Return the [x, y] coordinate for the center point of the cell that contains the specified text.  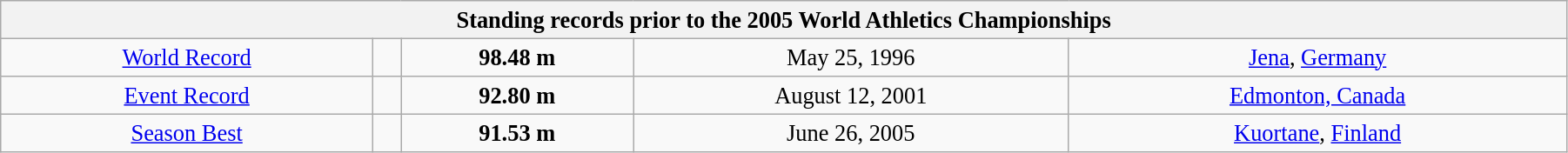
Kuortane, Finland [1317, 133]
Jena, Germany [1317, 57]
Event Record [187, 95]
June 26, 2005 [851, 133]
August 12, 2001 [851, 95]
Season Best [187, 133]
91.53 m [517, 133]
World Record [187, 57]
May 25, 1996 [851, 57]
92.80 m [517, 95]
Edmonton, Canada [1317, 95]
98.48 m [517, 57]
Standing records prior to the 2005 World Athletics Championships [784, 19]
